For the text-containing cell, return its midpoint in [x, y] coordinate format. 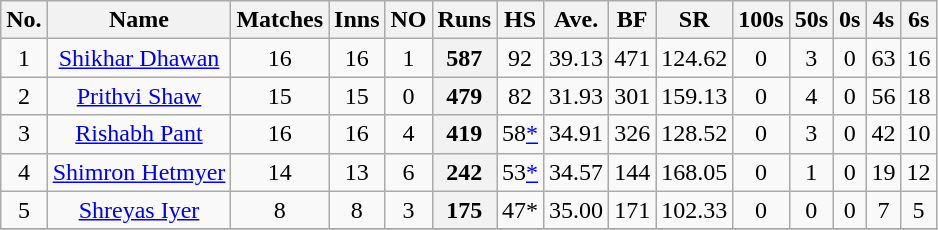
53* [520, 172]
242 [464, 172]
471 [632, 58]
419 [464, 134]
50s [811, 20]
No. [24, 20]
479 [464, 96]
Name [139, 20]
Runs [464, 20]
34.91 [576, 134]
Prithvi Shaw [139, 96]
7 [884, 210]
159.13 [694, 96]
6s [918, 20]
Shikhar Dhawan [139, 58]
171 [632, 210]
BF [632, 20]
Matches [280, 20]
Ave. [576, 20]
6 [408, 172]
144 [632, 172]
HS [520, 20]
14 [280, 172]
2 [24, 96]
12 [918, 172]
SR [694, 20]
63 [884, 58]
301 [632, 96]
100s [761, 20]
175 [464, 210]
19 [884, 172]
Shimron Hetmyer [139, 172]
82 [520, 96]
102.33 [694, 210]
18 [918, 96]
124.62 [694, 58]
42 [884, 134]
10 [918, 134]
128.52 [694, 134]
Rishabh Pant [139, 134]
0s [850, 20]
587 [464, 58]
56 [884, 96]
47* [520, 210]
58* [520, 134]
34.57 [576, 172]
92 [520, 58]
31.93 [576, 96]
Shreyas Iyer [139, 210]
4s [884, 20]
168.05 [694, 172]
Inns [357, 20]
13 [357, 172]
326 [632, 134]
NO [408, 20]
35.00 [576, 210]
39.13 [576, 58]
